Capture the cell that displays the provided text and extract its (X, Y) central coordinate. 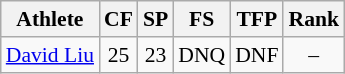
David Liu (50, 55)
23 (156, 55)
25 (118, 55)
FS (202, 19)
CF (118, 19)
Athlete (50, 19)
– (314, 55)
TFP (256, 19)
DNQ (202, 55)
Rank (314, 19)
DNF (256, 55)
SP (156, 19)
